Return the [X, Y] coordinate for the center point of the cell that contains the specified text.  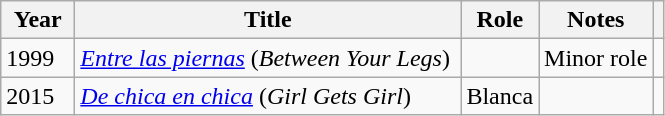
Minor role [596, 58]
Entre las piernas (Between Your Legs) [268, 58]
Role [500, 20]
2015 [38, 96]
Blanca [500, 96]
De chica en chica (Girl Gets Girl) [268, 96]
1999 [38, 58]
Title [268, 20]
Year [38, 20]
Notes [596, 20]
